For the text-containing cell, return its midpoint in [X, Y] coordinate format. 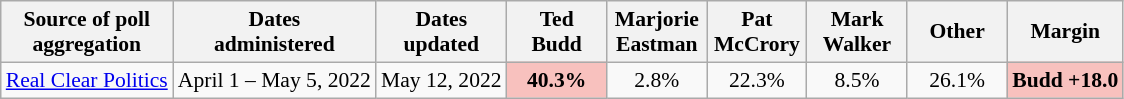
Datesadministered [274, 32]
Datesupdated [442, 32]
26.1% [957, 80]
Source of pollaggregation [87, 32]
Margin [1065, 32]
PatMcCrory [757, 32]
22.3% [757, 80]
MarkWalker [857, 32]
April 1 – May 5, 2022 [274, 80]
MarjorieEastman [657, 32]
40.3% [557, 80]
Other [957, 32]
Budd +18.0 [1065, 80]
May 12, 2022 [442, 80]
8.5% [857, 80]
TedBudd [557, 32]
2.8% [657, 80]
Real Clear Politics [87, 80]
